Find where the given text appears and provide that cell's center as (X, Y) coordinate. 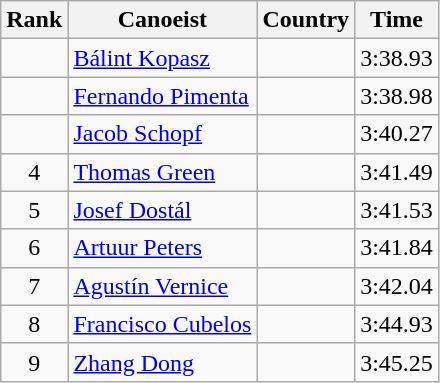
4 (34, 172)
Bálint Kopasz (162, 58)
3:41.49 (397, 172)
3:41.84 (397, 248)
3:40.27 (397, 134)
9 (34, 362)
8 (34, 324)
Thomas Green (162, 172)
3:38.98 (397, 96)
3:38.93 (397, 58)
3:41.53 (397, 210)
5 (34, 210)
Josef Dostál (162, 210)
7 (34, 286)
Artuur Peters (162, 248)
Zhang Dong (162, 362)
3:42.04 (397, 286)
Rank (34, 20)
Agustín Vernice (162, 286)
Fernando Pimenta (162, 96)
Francisco Cubelos (162, 324)
3:45.25 (397, 362)
Jacob Schopf (162, 134)
3:44.93 (397, 324)
Canoeist (162, 20)
Time (397, 20)
6 (34, 248)
Country (306, 20)
